Locate the cell with the specified text and output its [X, Y] center coordinate. 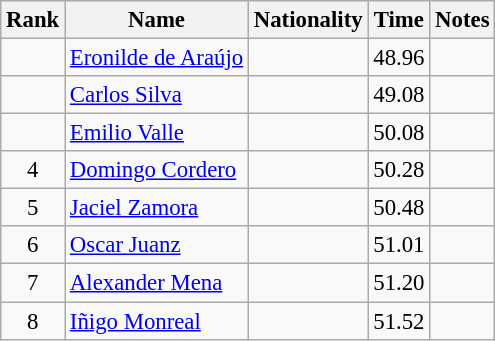
Name [157, 20]
Domingo Cordero [157, 170]
49.08 [399, 95]
Eronilde de Araújo [157, 58]
50.08 [399, 133]
48.96 [399, 58]
Notes [462, 20]
Carlos Silva [157, 95]
Emilio Valle [157, 133]
50.48 [399, 208]
6 [33, 245]
Nationality [308, 20]
Rank [33, 20]
50.28 [399, 170]
5 [33, 208]
7 [33, 283]
Time [399, 20]
51.01 [399, 245]
51.52 [399, 321]
Alexander Mena [157, 283]
Oscar Juanz [157, 245]
Iñigo Monreal [157, 321]
8 [33, 321]
Jaciel Zamora [157, 208]
4 [33, 170]
51.20 [399, 283]
